Search for the cell housing the specified text and yield its [x, y] center coordinate. 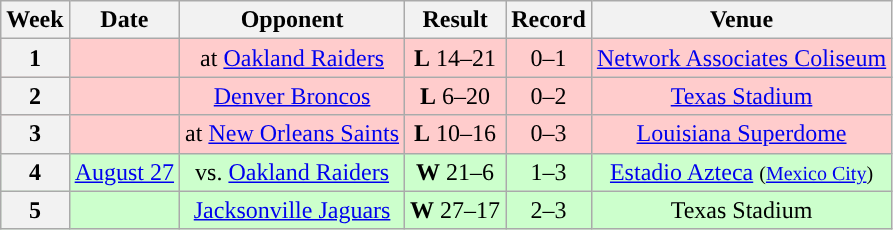
Venue [741, 20]
5 [35, 210]
at Oakland Raiders [292, 58]
Date [124, 20]
Record [549, 20]
August 27 [124, 172]
Estadio Azteca (Mexico City) [741, 172]
0–2 [549, 96]
0–1 [549, 58]
1–3 [549, 172]
1 [35, 58]
W 21–6 [456, 172]
4 [35, 172]
2–3 [549, 210]
Result [456, 20]
2 [35, 96]
L 14–21 [456, 58]
at New Orleans Saints [292, 134]
Louisiana Superdome [741, 134]
Week [35, 20]
Opponent [292, 20]
Network Associates Coliseum [741, 58]
0–3 [549, 134]
3 [35, 134]
Jacksonville Jaguars [292, 210]
vs. Oakland Raiders [292, 172]
L 6–20 [456, 96]
W 27–17 [456, 210]
L 10–16 [456, 134]
Denver Broncos [292, 96]
